Find where the given text appears and provide that cell's center as (X, Y) coordinate. 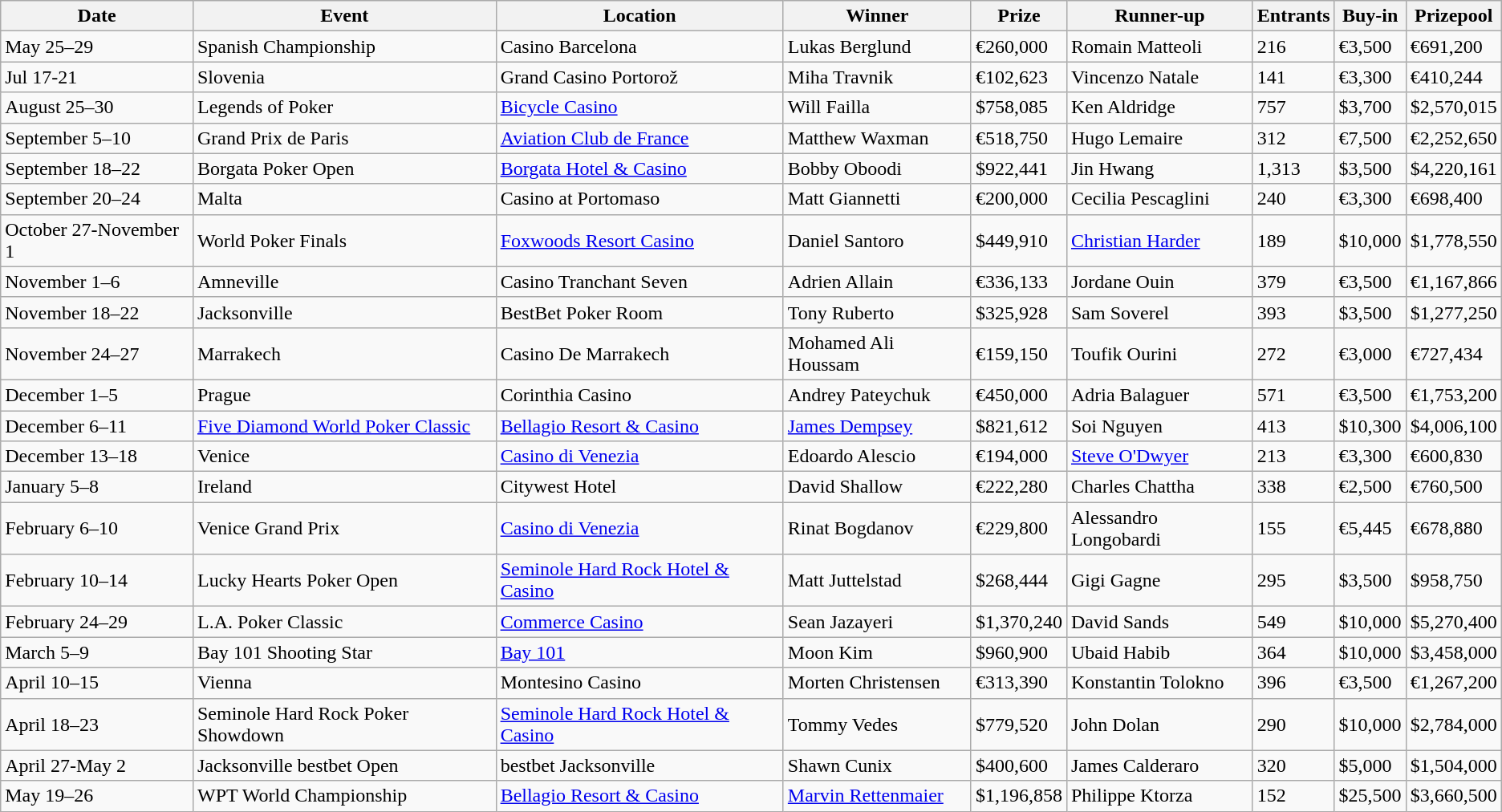
295 (1293, 581)
$10,300 (1370, 426)
€2,252,650 (1454, 138)
1,313 (1293, 168)
$779,520 (1019, 724)
$1,778,550 (1454, 241)
€691,200 (1454, 47)
February 10–14 (97, 581)
April 27-May 2 (97, 765)
$4,220,161 (1454, 168)
Malta (344, 199)
October 27-November 1 (97, 241)
April 18–23 (97, 724)
$922,441 (1019, 168)
155 (1293, 528)
Bay 101 (639, 652)
Jordane Ouin (1159, 282)
Ireland (344, 487)
Moon Kim (877, 652)
Christian Harder (1159, 241)
Bay 101 Shooting Star (344, 652)
240 (1293, 199)
Date (97, 16)
€159,150 (1019, 353)
757 (1293, 108)
$5,000 (1370, 765)
549 (1293, 622)
€194,000 (1019, 457)
Bobby Oboodi (877, 168)
141 (1293, 77)
Prize (1019, 16)
Morten Christensen (877, 683)
Borgata Hotel & Casino (639, 168)
Citywest Hotel (639, 487)
Romain Matteoli (1159, 47)
€1,167,866 (1454, 282)
Gigi Gagne (1159, 581)
$400,600 (1019, 765)
Aviation Club de France (639, 138)
Venice Grand Prix (344, 528)
$1,277,250 (1454, 312)
Montesino Casino (639, 683)
216 (1293, 47)
November 18–22 (97, 312)
571 (1293, 395)
James Calderaro (1159, 765)
David Sands (1159, 622)
Adrien Allain (877, 282)
Lucky Hearts Poker Open (344, 581)
Amneville (344, 282)
Vincenzo Natale (1159, 77)
€2,500 (1370, 487)
L.A. Poker Classic (344, 622)
Soi Nguyen (1159, 426)
Sean Jazayeri (877, 622)
December 13–18 (97, 457)
Andrey Pateychuk (877, 395)
$5,270,400 (1454, 622)
$3,660,500 (1454, 796)
$1,196,858 (1019, 796)
Bicycle Casino (639, 108)
Venice (344, 457)
$2,784,000 (1454, 724)
Mohamed Ali Houssam (877, 353)
Marvin Rettenmaier (877, 796)
Ken Aldridge (1159, 108)
189 (1293, 241)
Buy-in (1370, 16)
Legends of Poker (344, 108)
World Poker Finals (344, 241)
$449,910 (1019, 241)
Matt Juttelstad (877, 581)
Slovenia (344, 77)
€229,800 (1019, 528)
290 (1293, 724)
Lukas Berglund (877, 47)
Miha Travnik (877, 77)
€336,133 (1019, 282)
$2,570,015 (1454, 108)
$958,750 (1454, 581)
Cecilia Pescaglini (1159, 199)
$960,900 (1019, 652)
Grand Casino Portorož (639, 77)
January 5–8 (97, 487)
Jacksonville (344, 312)
€3,000 (1370, 353)
Jul 17-21 (97, 77)
€518,750 (1019, 138)
February 24–29 (97, 622)
Toufik Ourini (1159, 353)
WPT World Championship (344, 796)
Grand Prix de Paris (344, 138)
Casino Barcelona (639, 47)
320 (1293, 765)
Seminole Hard Rock Poker Showdown (344, 724)
December 6–11 (97, 426)
Adria Balaguer (1159, 395)
August 25–30 (97, 108)
€102,623 (1019, 77)
€222,280 (1019, 487)
€313,390 (1019, 683)
Hugo Lemaire (1159, 138)
Event (344, 16)
John Dolan (1159, 724)
Philippe Ktorza (1159, 796)
$3,458,000 (1454, 652)
413 (1293, 426)
$268,444 (1019, 581)
Prizepool (1454, 16)
$325,928 (1019, 312)
€600,830 (1454, 457)
€1,267,200 (1454, 683)
€1,753,200 (1454, 395)
Vienna (344, 683)
BestBet Poker Room (639, 312)
Winner (877, 16)
Sam Soverel (1159, 312)
Casino Tranchant Seven (639, 282)
€410,244 (1454, 77)
May 25–29 (97, 47)
€760,500 (1454, 487)
€678,880 (1454, 528)
Spanish Championship (344, 47)
Tommy Vedes (877, 724)
Corinthia Casino (639, 395)
$1,370,240 (1019, 622)
November 1–6 (97, 282)
Marrakech (344, 353)
€260,000 (1019, 47)
$1,504,000 (1454, 765)
Five Diamond World Poker Classic (344, 426)
March 5–9 (97, 652)
Runner-up (1159, 16)
September 18–22 (97, 168)
€450,000 (1019, 395)
May 19–26 (97, 796)
$25,500 (1370, 796)
Commerce Casino (639, 622)
364 (1293, 652)
Shawn Cunix (877, 765)
Steve O'Dwyer (1159, 457)
€698,400 (1454, 199)
James Dempsey (877, 426)
Konstantin Tolokno (1159, 683)
€727,434 (1454, 353)
€200,000 (1019, 199)
September 5–10 (97, 138)
Casino at Portomaso (639, 199)
312 (1293, 138)
Rinat Bogdanov (877, 528)
272 (1293, 353)
Edoardo Alescio (877, 457)
Casino De Marrakech (639, 353)
Borgata Poker Open (344, 168)
Alessandro Longobardi (1159, 528)
David Shallow (877, 487)
April 10–15 (97, 683)
Tony Ruberto (877, 312)
Jacksonville bestbet Open (344, 765)
393 (1293, 312)
Charles Chattha (1159, 487)
$821,612 (1019, 426)
December 1–5 (97, 395)
Prague (344, 395)
Matthew Waxman (877, 138)
€7,500 (1370, 138)
Daniel Santoro (877, 241)
Foxwoods Resort Casino (639, 241)
Location (639, 16)
$3,700 (1370, 108)
$758,085 (1019, 108)
Will Failla (877, 108)
Entrants (1293, 16)
February 6–10 (97, 528)
Jin Hwang (1159, 168)
Ubaid Habib (1159, 652)
Matt Giannetti (877, 199)
396 (1293, 683)
379 (1293, 282)
September 20–24 (97, 199)
152 (1293, 796)
bestbet Jacksonville (639, 765)
213 (1293, 457)
338 (1293, 487)
€5,445 (1370, 528)
November 24–27 (97, 353)
$4,006,100 (1454, 426)
